Search for the cell housing the specified text and yield its [x, y] center coordinate. 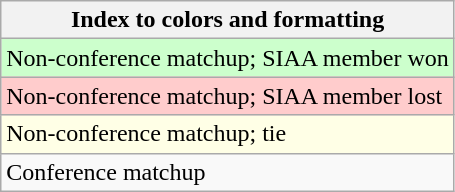
Index to colors and formatting [228, 20]
Conference matchup [228, 172]
Non-conference matchup; SIAA member lost [228, 96]
Non-conference matchup; tie [228, 134]
Non-conference matchup; SIAA member won [228, 58]
